Search for the cell housing the specified text and yield its (X, Y) center coordinate. 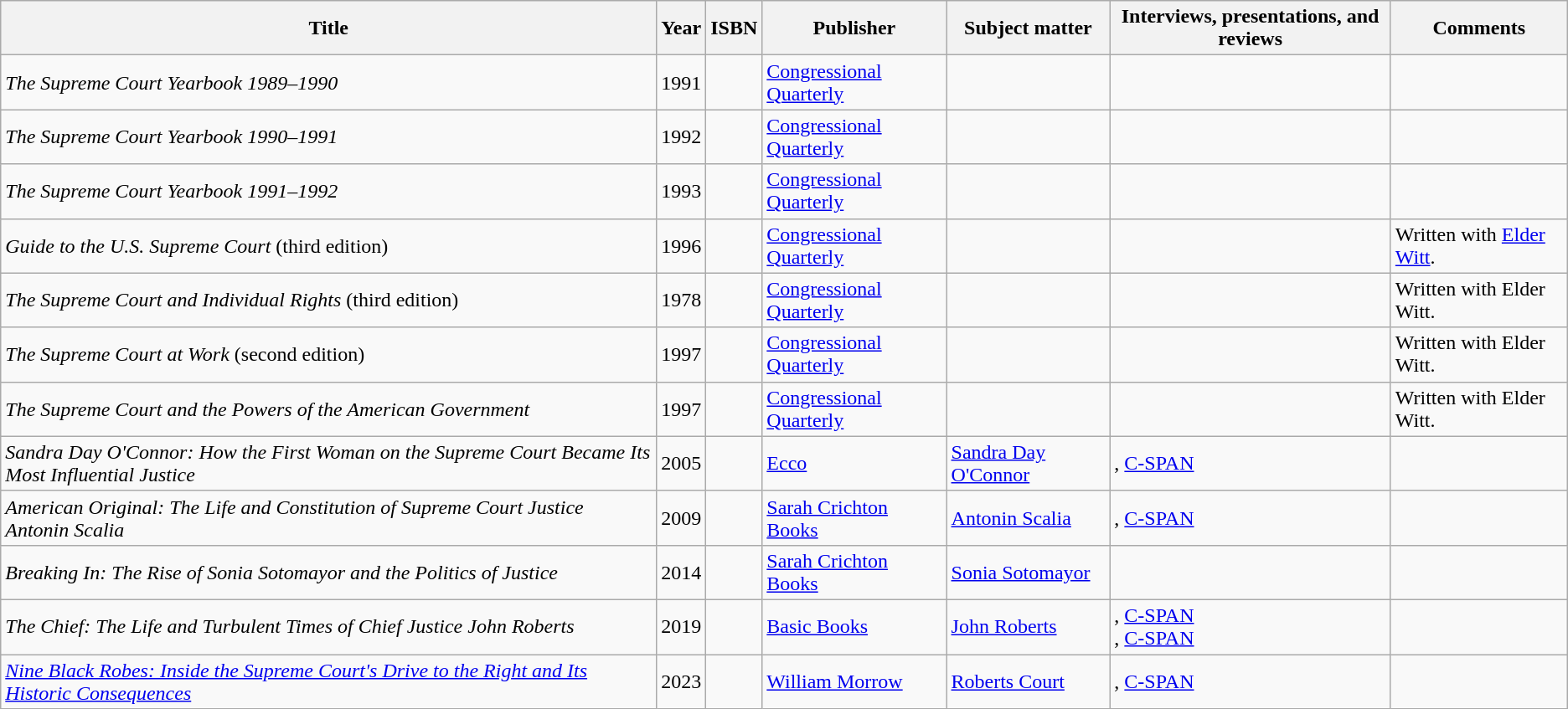
Roberts Court (1029, 681)
1992 (682, 137)
Sandra Day O'Connor: How the First Woman on the Supreme Court Became Its Most Influential Justice (328, 464)
Breaking In: The Rise of Sonia Sotomayor and the Politics of Justice (328, 573)
Ecco (854, 464)
Guide to the U.S. Supreme Court (third edition) (328, 246)
2005 (682, 464)
Antonin Scalia (1029, 517)
Interviews, presentations, and reviews (1250, 28)
The Supreme Court at Work (second edition) (328, 355)
The Supreme Court Yearbook 1990–1991 (328, 137)
1991 (682, 82)
1978 (682, 300)
1996 (682, 246)
2009 (682, 517)
2014 (682, 573)
Sandra Day O'Connor (1029, 464)
Title (328, 28)
2023 (682, 681)
Sonia Sotomayor (1029, 573)
ISBN (734, 28)
Nine Black Robes: Inside the Supreme Court's Drive to the Right and Its Historic Consequences (328, 681)
The Supreme Court and Individual Rights (third edition) (328, 300)
1993 (682, 191)
William Morrow (854, 681)
, C-SPAN, C-SPAN (1250, 626)
Subject matter (1029, 28)
American Original: The Life and Constitution of Supreme Court Justice Antonin Scalia (328, 517)
The Chief: The Life and Turbulent Times of Chief Justice John Roberts (328, 626)
2019 (682, 626)
Basic Books (854, 626)
The Supreme Court and the Powers of the American Government (328, 408)
Publisher (854, 28)
Year (682, 28)
The Supreme Court Yearbook 1989–1990 (328, 82)
John Roberts (1029, 626)
The Supreme Court Yearbook 1991–1992 (328, 191)
Comments (1479, 28)
